Output the (x, y) coordinate of the center of the cell containing the given text.  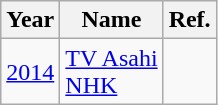
Ref. (190, 20)
Name (112, 20)
TV Asahi NHK (112, 72)
2014 (30, 72)
Year (30, 20)
